Identify which cell holds the provided text, then report its (X, Y) central coordinate. 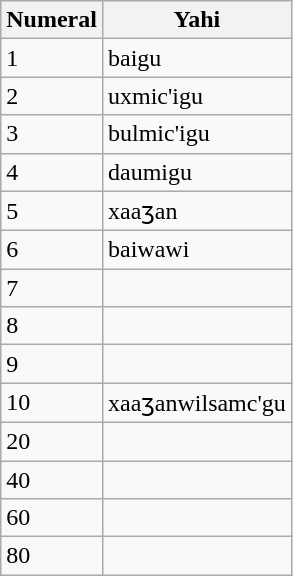
uxmic'igu (196, 96)
80 (52, 556)
daumigu (196, 172)
9 (52, 364)
4 (52, 172)
baigu (196, 58)
bulmic'igu (196, 134)
2 (52, 96)
6 (52, 250)
40 (52, 479)
8 (52, 326)
10 (52, 403)
3 (52, 134)
xaaʒan (196, 211)
xaaʒanwilsamc'gu (196, 403)
baiwawi (196, 250)
60 (52, 518)
5 (52, 211)
7 (52, 288)
20 (52, 441)
1 (52, 58)
Numeral (52, 20)
Yahi (196, 20)
